Provide the (x, y) coordinate of the cell's center where the given text is located.  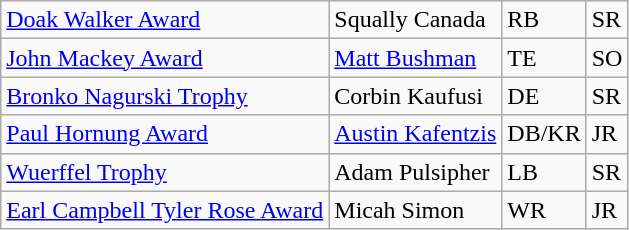
Matt Bushman (416, 58)
DE (544, 96)
TE (544, 58)
DB/KR (544, 134)
Adam Pulsipher (416, 172)
Bronko Nagurski Trophy (165, 96)
WR (544, 210)
Corbin Kaufusi (416, 96)
Wuerffel Trophy (165, 172)
Doak Walker Award (165, 20)
Paul Hornung Award (165, 134)
SO (607, 58)
LB (544, 172)
RB (544, 20)
Earl Campbell Tyler Rose Award (165, 210)
Squally Canada (416, 20)
John Mackey Award (165, 58)
Austin Kafentzis (416, 134)
Micah Simon (416, 210)
